Pinpoint the cell where the given text exists, returning its [x, y] midpoint coordinate. 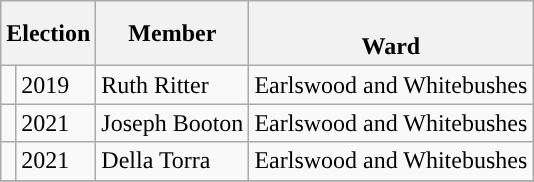
Member [172, 34]
Joseph Booton [172, 123]
Ruth Ritter [172, 85]
Della Torra [172, 161]
Ward [391, 34]
2019 [56, 85]
Election [48, 34]
